From the cell containing the given text, extract its center point as (x, y) coordinate. 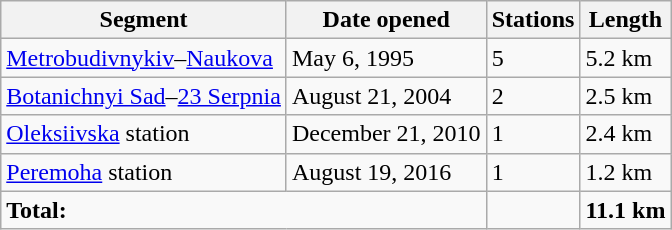
May 6, 1995 (386, 58)
August 21, 2004 (386, 96)
Stations (533, 20)
5 (533, 58)
2.4 km (626, 134)
Date opened (386, 20)
Segment (144, 20)
1.2 km (626, 172)
Length (626, 20)
5.2 km (626, 58)
December 21, 2010 (386, 134)
2.5 km (626, 96)
August 19, 2016 (386, 172)
Total: (244, 210)
Metrobudivnykiv–Naukova (144, 58)
Peremoha station (144, 172)
11.1 km (626, 210)
Oleksiivska station (144, 134)
2 (533, 96)
Botanichnyi Sad–23 Serpnia (144, 96)
